Scan for the cell matching the given text and deliver its (X, Y) coordinate at center. 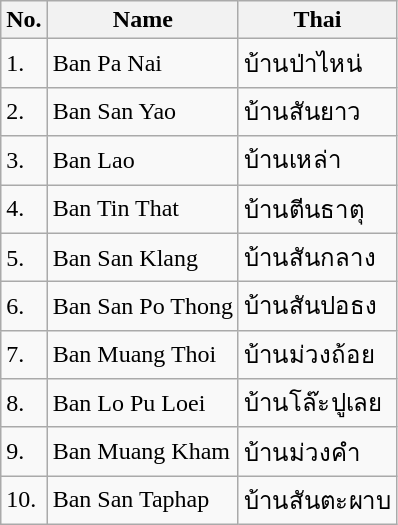
บ้านป่าไหน่ (317, 64)
No. (24, 20)
Ban Lo Pu Loei (142, 404)
10. (24, 500)
4. (24, 208)
บ้านสันกลาง (317, 258)
Ban San Klang (142, 258)
บ้านสันตะผาบ (317, 500)
7. (24, 354)
Ban Tin That (142, 208)
บ้านม่วงคำ (317, 452)
9. (24, 452)
Thai (317, 20)
6. (24, 306)
Ban San Yao (142, 112)
บ้านสันปอธง (317, 306)
Ban Muang Kham (142, 452)
Name (142, 20)
บ้านสันยาว (317, 112)
Ban San Taphap (142, 500)
Ban San Po Thong (142, 306)
5. (24, 258)
Ban Lao (142, 160)
บ้านเหล่า (317, 160)
2. (24, 112)
บ้านโล๊ะปูเลย (317, 404)
Ban Muang Thoi (142, 354)
บ้านตีนธาตุ (317, 208)
8. (24, 404)
บ้านม่วงถ้อย (317, 354)
1. (24, 64)
3. (24, 160)
Ban Pa Nai (142, 64)
